Pinpoint the cell where the given text exists, returning its (X, Y) midpoint coordinate. 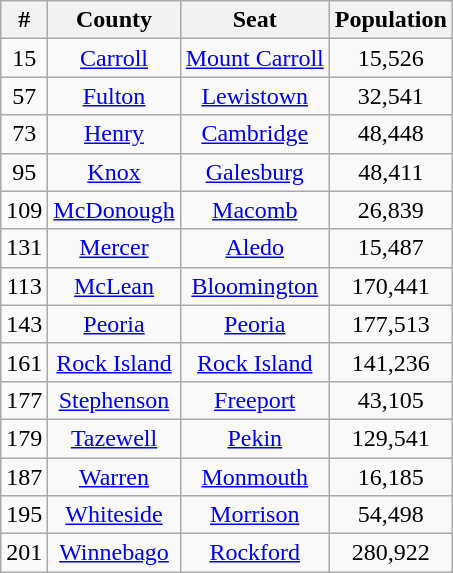
54,498 (390, 515)
Fulton (114, 96)
Freeport (254, 400)
113 (24, 286)
McLean (114, 286)
Monmouth (254, 477)
177,513 (390, 324)
57 (24, 96)
Knox (114, 172)
County (114, 20)
Carroll (114, 58)
177 (24, 400)
Tazewell (114, 438)
179 (24, 438)
131 (24, 248)
187 (24, 477)
Warren (114, 477)
26,839 (390, 210)
Pekin (254, 438)
109 (24, 210)
73 (24, 134)
161 (24, 362)
Winnebago (114, 553)
15,487 (390, 248)
Bloomington (254, 286)
48,448 (390, 134)
32,541 (390, 96)
Henry (114, 134)
95 (24, 172)
Mercer (114, 248)
280,922 (390, 553)
Morrison (254, 515)
143 (24, 324)
195 (24, 515)
170,441 (390, 286)
Aledo (254, 248)
# (24, 20)
Cambridge (254, 134)
Stephenson (114, 400)
Whiteside (114, 515)
129,541 (390, 438)
Mount Carroll (254, 58)
Macomb (254, 210)
Lewistown (254, 96)
43,105 (390, 400)
McDonough (114, 210)
Rockford (254, 553)
16,185 (390, 477)
201 (24, 553)
Population (390, 20)
48,411 (390, 172)
15 (24, 58)
141,236 (390, 362)
Galesburg (254, 172)
15,526 (390, 58)
Seat (254, 20)
